Output the [x, y] coordinate of the center of the cell containing the given text.  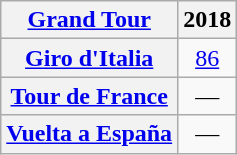
86 [208, 58]
2018 [208, 20]
Tour de France [90, 96]
Giro d'Italia [90, 58]
Grand Tour [90, 20]
Vuelta a España [90, 134]
